Return the (x, y) coordinate for the center point of the cell that contains the specified text.  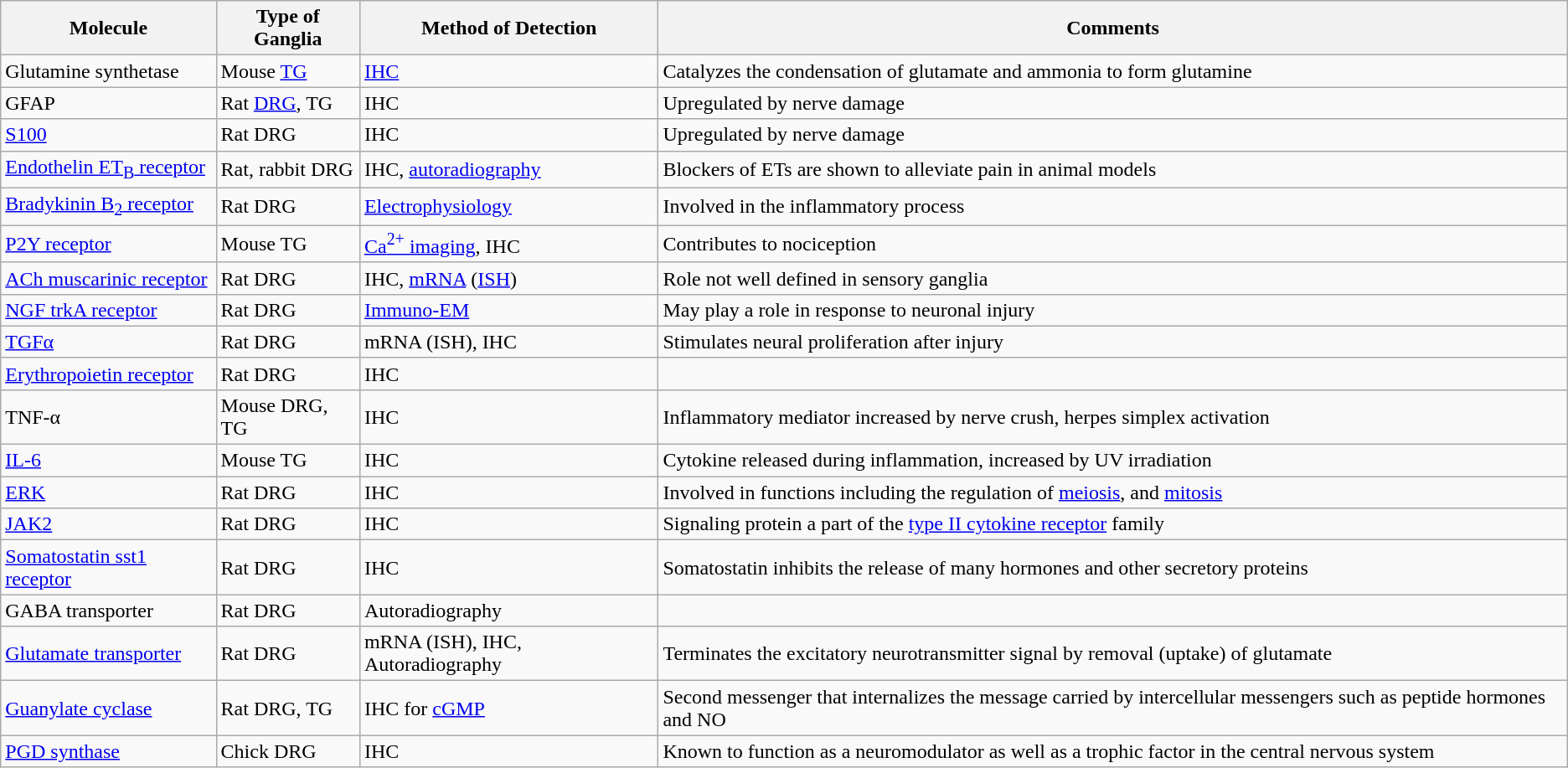
ACh muscarinic receptor (109, 278)
mRNA (ISH), IHC, Autoradiography (508, 653)
Inflammatory mediator increased by nerve crush, herpes simplex activation (1112, 417)
GFAP (109, 103)
Catalyzes the condensation of glutamate and ammonia to form glutamine (1112, 71)
Type of Ganglia (288, 28)
mRNA (ISH), IHC (508, 342)
Rat, rabbit DRG (288, 169)
Known to function as a neuromodulator as well as a trophic factor in the central nervous system (1112, 751)
NGF trkA receptor (109, 310)
IL-6 (109, 461)
Molecule (109, 28)
Role not well defined in sensory ganglia (1112, 278)
Involved in the inflammatory process (1112, 206)
TNF-α (109, 417)
Contributes to nociception (1112, 245)
Chick DRG (288, 751)
Endothelin ETB receptor (109, 169)
Cytokine released during inflammation, increased by UV irradiation (1112, 461)
Mouse DRG, TG (288, 417)
Ca2+ imaging, IHC (508, 245)
Immuno-EM (508, 310)
GABA transporter (109, 611)
Involved in functions including the regulation of meiosis, and mitosis (1112, 492)
JAK2 (109, 524)
Autoradiography (508, 611)
Stimulates neural proliferation after injury (1112, 342)
Glutamine synthetase (109, 71)
Signaling protein a part of the type II cytokine receptor family (1112, 524)
TGFα (109, 342)
Comments (1112, 28)
Electrophysiology (508, 206)
ERK (109, 492)
Second messenger that internalizes the message carried by intercellular messengers such as peptide hormones and NO (1112, 709)
May play a role in response to neuronal injury (1112, 310)
IHC for cGMP (508, 709)
Terminates the excitatory neurotransmitter signal by removal (uptake) of glutamate (1112, 653)
Bradykinin B2 receptor (109, 206)
Guanylate cyclase (109, 709)
Blockers of ETs are shown to alleviate pain in animal models (1112, 169)
Somatostatin inhibits the release of many hormones and other secretory proteins (1112, 568)
S100 (109, 135)
Method of Detection (508, 28)
IHC, autoradiography (508, 169)
Erythropoietin receptor (109, 374)
Somatostatin sst1 receptor (109, 568)
Glutamate transporter (109, 653)
P2Y receptor (109, 245)
PGD synthase (109, 751)
IHC, mRNA (ISH) (508, 278)
